Scan for the cell matching the given text and deliver its (X, Y) coordinate at center. 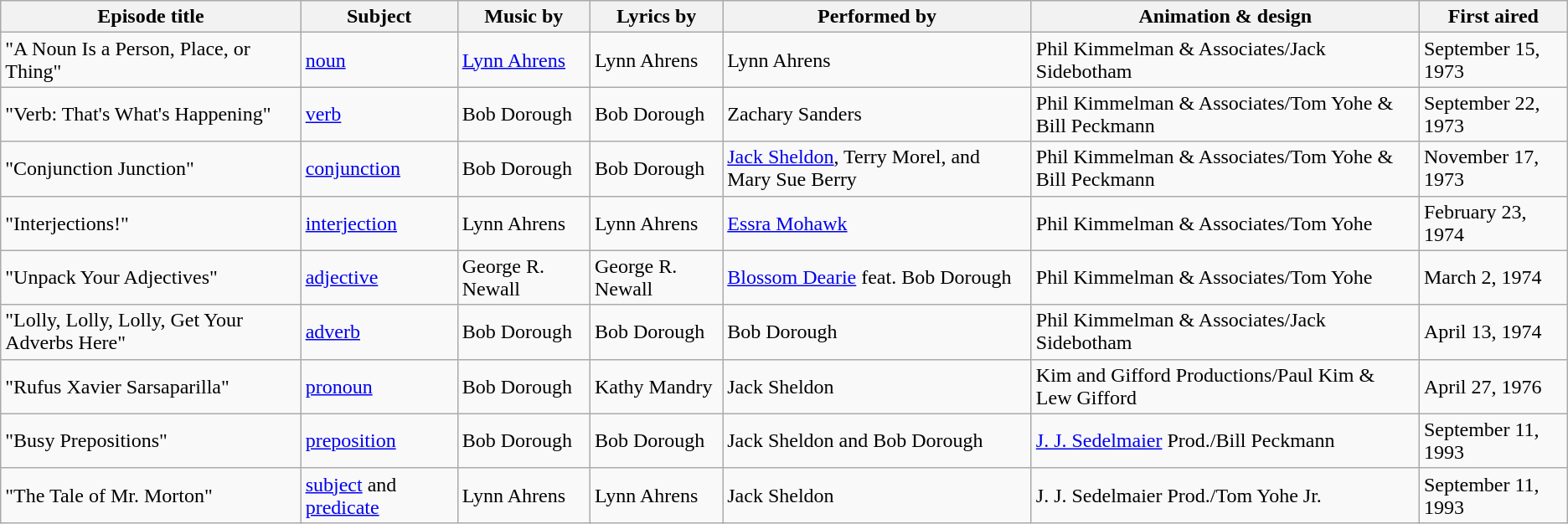
September 22, 1973 (1493, 114)
Essra Mohawk (878, 223)
September 15, 1973 (1493, 60)
Performed by (878, 17)
Jack Sheldon and Bob Dorough (878, 440)
"Conjunction Junction" (151, 169)
April 27, 1976 (1493, 387)
March 2, 1974 (1493, 278)
subject and predicate (379, 496)
verb (379, 114)
noun (379, 60)
"Unpack Your Adjectives" (151, 278)
April 13, 1974 (1493, 331)
Music by (524, 17)
interjection (379, 223)
First aired (1493, 17)
Episode title (151, 17)
"Lolly, Lolly, Lolly, Get Your Adverbs Here" (151, 331)
adverb (379, 331)
"Verb: That's What's Happening" (151, 114)
Kathy Mandry (656, 387)
Blossom Dearie feat. Bob Dorough (878, 278)
J. J. Sedelmaier Prod./Tom Yohe Jr. (1225, 496)
Lyrics by (656, 17)
February 23, 1974 (1493, 223)
conjunction (379, 169)
Subject (379, 17)
"A Noun Is a Person, Place, or Thing" (151, 60)
Jack Sheldon, Terry Morel, and Mary Sue Berry (878, 169)
pronoun (379, 387)
"The Tale of Mr. Morton" (151, 496)
"Busy Prepositions" (151, 440)
preposition (379, 440)
Kim and Gifford Productions/Paul Kim & Lew Gifford (1225, 387)
adjective (379, 278)
November 17, 1973 (1493, 169)
Animation & design (1225, 17)
J. J. Sedelmaier Prod./Bill Peckmann (1225, 440)
Zachary Sanders (878, 114)
"Interjections!" (151, 223)
"Rufus Xavier Sarsaparilla" (151, 387)
